Return the [x, y] coordinate for the center point of the cell that contains the specified text.  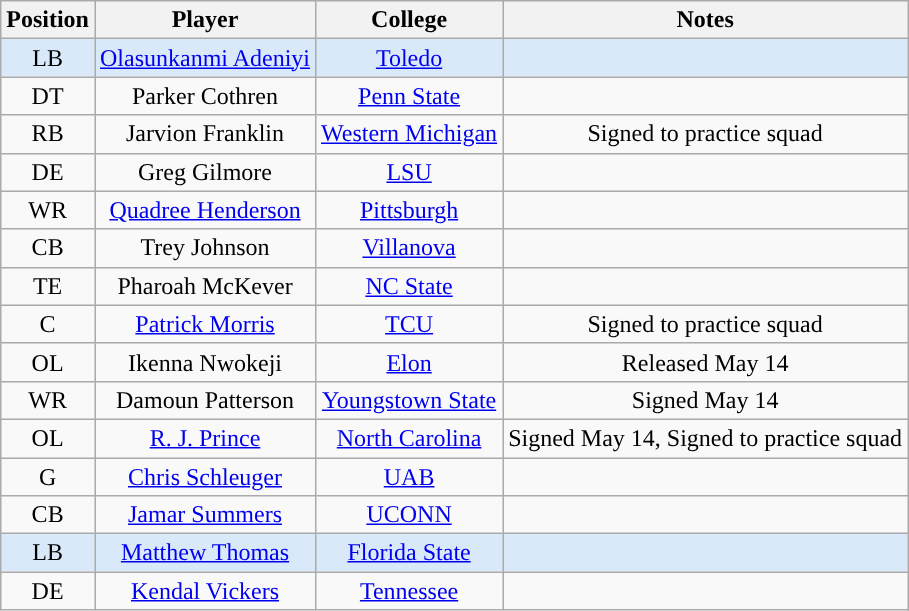
G [48, 477]
Jamar Summers [204, 515]
Greg Gilmore [204, 172]
Signed May 14 [706, 400]
UAB [410, 477]
Toledo [410, 58]
Patrick Morris [204, 324]
R. J. Prince [204, 438]
Tennessee [410, 591]
Notes [706, 20]
Olasunkanmi Adeniyi [204, 58]
Jarvion Franklin [204, 134]
Released May 14 [706, 362]
Villanova [410, 248]
LSU [410, 172]
Florida State [410, 553]
Youngstown State [410, 400]
RB [48, 134]
Position [48, 20]
North Carolina [410, 438]
C [48, 324]
DT [48, 96]
NC State [410, 286]
Matthew Thomas [204, 553]
TCU [410, 324]
Parker Cothren [204, 96]
Elon [410, 362]
Trey Johnson [204, 248]
Ikenna Nwokeji [204, 362]
TE [48, 286]
Quadree Henderson [204, 210]
Chris Schleuger [204, 477]
Player [204, 20]
Signed May 14, Signed to practice squad [706, 438]
UCONN [410, 515]
Penn State [410, 96]
Damoun Patterson [204, 400]
Pharoah McKever [204, 286]
Kendal Vickers [204, 591]
Pittsburgh [410, 210]
College [410, 20]
Western Michigan [410, 134]
